Extract the [x, y] coordinate from the center of the cell holding the provided text.  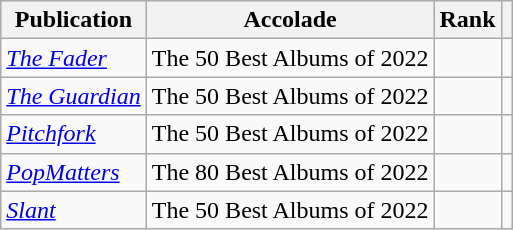
The 80 Best Albums of 2022 [290, 172]
Publication [74, 20]
Slant [74, 210]
PopMatters [74, 172]
Pitchfork [74, 134]
Rank [468, 20]
The Fader [74, 58]
The Guardian [74, 96]
Accolade [290, 20]
